Extract the (X, Y) coordinate from the center of the cell holding the provided text.  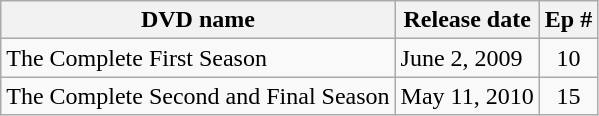
The Complete Second and Final Season (198, 96)
June 2, 2009 (467, 58)
10 (568, 58)
The Complete First Season (198, 58)
15 (568, 96)
DVD name (198, 20)
Release date (467, 20)
May 11, 2010 (467, 96)
Ep # (568, 20)
